Identify which cell holds the provided text, then report its (x, y) central coordinate. 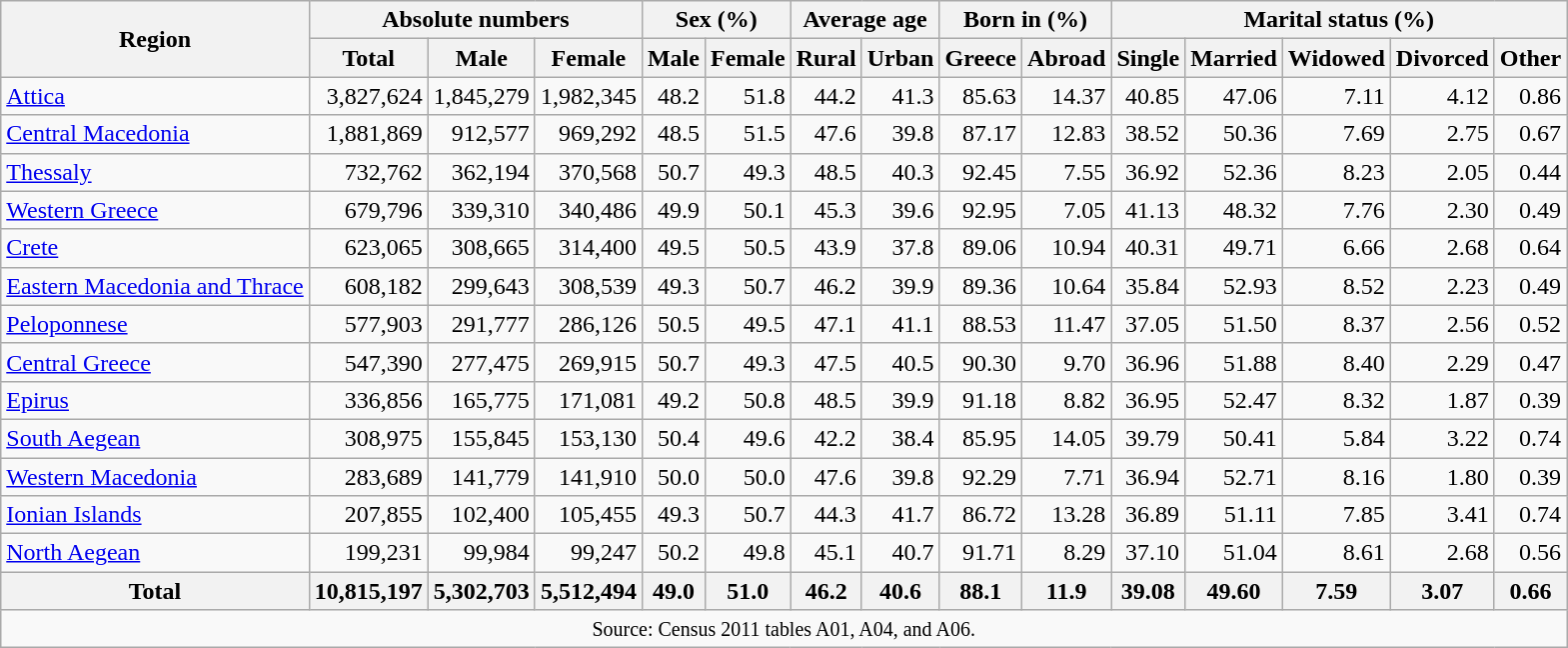
1,845,279 (482, 96)
47.06 (1234, 96)
49.71 (1234, 248)
339,310 (482, 210)
3.22 (1442, 438)
50.41 (1234, 438)
8.61 (1336, 553)
52.36 (1234, 172)
49.0 (674, 591)
7.76 (1336, 210)
40.85 (1148, 96)
0.64 (1530, 248)
286,126 (588, 324)
39.08 (1148, 591)
9.70 (1067, 362)
3.07 (1442, 591)
8.29 (1067, 553)
14.05 (1067, 438)
2.29 (1442, 362)
0.56 (1530, 553)
10,815,197 (368, 591)
11.47 (1067, 324)
Single (1148, 58)
48.2 (674, 96)
38.52 (1148, 134)
Attica (155, 96)
40.5 (900, 362)
Central Macedonia (155, 134)
165,775 (482, 400)
49.60 (1234, 591)
Divorced (1442, 58)
36.95 (1148, 400)
49.6 (748, 438)
5,512,494 (588, 591)
153,130 (588, 438)
5,302,703 (482, 591)
0.67 (1530, 134)
2.75 (1442, 134)
Peloponnese (155, 324)
39.6 (900, 210)
Crete (155, 248)
88.53 (981, 324)
4.12 (1442, 96)
36.94 (1148, 477)
Western Macedonia (155, 477)
37.05 (1148, 324)
577,903 (368, 324)
47.5 (825, 362)
39.79 (1148, 438)
336,856 (368, 400)
South Aegean (155, 438)
92.29 (981, 477)
1,982,345 (588, 96)
732,762 (368, 172)
52.93 (1234, 286)
308,539 (588, 286)
Eastern Macedonia and Thrace (155, 286)
623,065 (368, 248)
679,796 (368, 210)
277,475 (482, 362)
0.66 (1530, 591)
51.50 (1234, 324)
85.63 (981, 96)
1,881,869 (368, 134)
41.13 (1148, 210)
92.95 (981, 210)
Sex (%) (716, 20)
7.71 (1067, 477)
35.84 (1148, 286)
87.17 (981, 134)
269,915 (588, 362)
10.64 (1067, 286)
91.18 (981, 400)
Epirus (155, 400)
12.83 (1067, 134)
7.85 (1336, 515)
49.8 (748, 553)
Marital status (%) (1339, 20)
Rural (825, 58)
99,984 (482, 553)
1.80 (1442, 477)
8.16 (1336, 477)
Widowed (1336, 58)
43.9 (825, 248)
141,779 (482, 477)
7.55 (1067, 172)
8.23 (1336, 172)
0.47 (1530, 362)
547,390 (368, 362)
Absolute numbers (476, 20)
51.88 (1234, 362)
340,486 (588, 210)
362,194 (482, 172)
40.3 (900, 172)
36.89 (1148, 515)
44.2 (825, 96)
36.92 (1148, 172)
199,231 (368, 553)
308,975 (368, 438)
41.1 (900, 324)
50.2 (674, 553)
37.10 (1148, 553)
105,455 (588, 515)
45.1 (825, 553)
2.30 (1442, 210)
141,910 (588, 477)
52.47 (1234, 400)
50.36 (1234, 134)
155,845 (482, 438)
3.41 (1442, 515)
50.4 (674, 438)
52.71 (1234, 477)
8.32 (1336, 400)
608,182 (368, 286)
8.82 (1067, 400)
88.1 (981, 591)
40.31 (1148, 248)
0.52 (1530, 324)
40.7 (900, 553)
7.11 (1336, 96)
51.8 (748, 96)
3,827,624 (368, 96)
90.30 (981, 362)
50.1 (748, 210)
51.5 (748, 134)
13.28 (1067, 515)
99,247 (588, 553)
8.40 (1336, 362)
299,643 (482, 286)
86.72 (981, 515)
5.84 (1336, 438)
41.3 (900, 96)
Married (1234, 58)
85.95 (981, 438)
1.87 (1442, 400)
Ionian Islands (155, 515)
207,855 (368, 515)
14.37 (1067, 96)
Central Greece (155, 362)
92.45 (981, 172)
Region (155, 39)
0.44 (1530, 172)
Thessaly (155, 172)
North Aegean (155, 553)
291,777 (482, 324)
370,568 (588, 172)
7.05 (1067, 210)
2.05 (1442, 172)
42.2 (825, 438)
102,400 (482, 515)
912,577 (482, 134)
8.37 (1336, 324)
6.66 (1336, 248)
51.04 (1234, 553)
89.36 (981, 286)
11.9 (1067, 591)
40.6 (900, 591)
283,689 (368, 477)
47.1 (825, 324)
41.7 (900, 515)
Born in (%) (1025, 20)
38.4 (900, 438)
Other (1530, 58)
45.3 (825, 210)
36.96 (1148, 362)
969,292 (588, 134)
7.69 (1336, 134)
Urban (900, 58)
0.86 (1530, 96)
7.59 (1336, 591)
2.56 (1442, 324)
8.52 (1336, 286)
37.8 (900, 248)
171,081 (588, 400)
308,665 (482, 248)
49.9 (674, 210)
Abroad (1067, 58)
10.94 (1067, 248)
Greece (981, 58)
Source: Census 2011 tables A01, A04, and A06. (784, 629)
50.8 (748, 400)
51.11 (1234, 515)
44.3 (825, 515)
48.32 (1234, 210)
2.23 (1442, 286)
51.0 (748, 591)
89.06 (981, 248)
91.71 (981, 553)
314,400 (588, 248)
Average age (865, 20)
Western Greece (155, 210)
49.2 (674, 400)
